Pinpoint the cell where the given text exists, returning its (X, Y) midpoint coordinate. 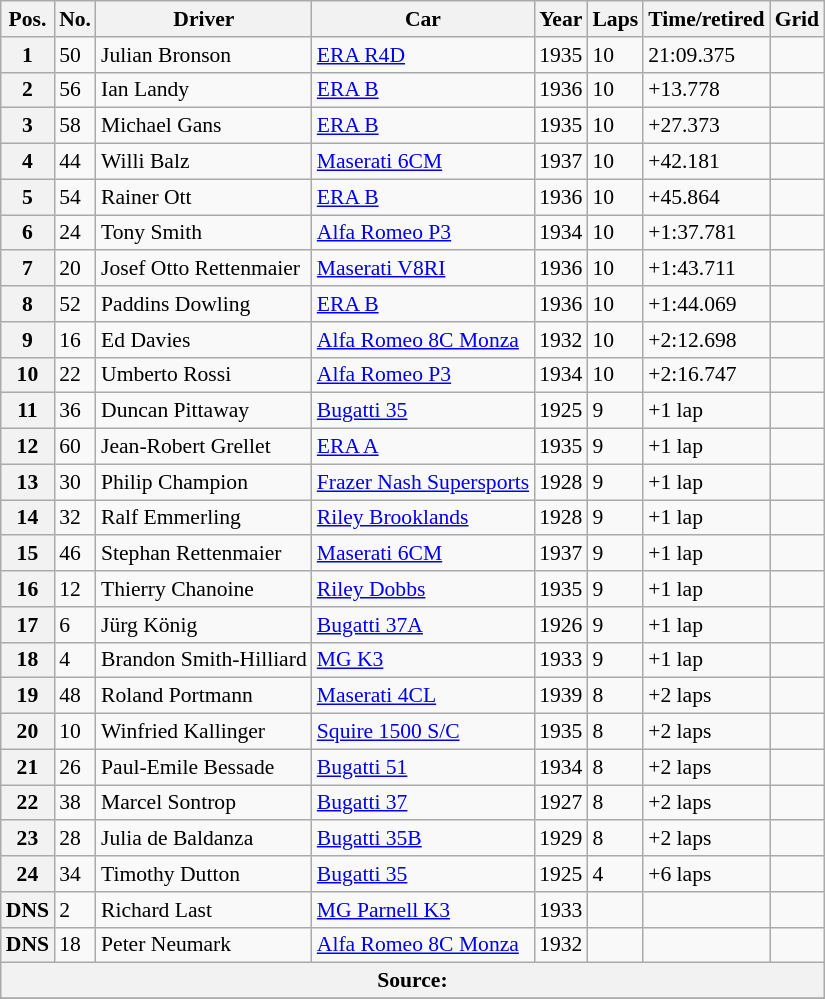
+1:44.069 (706, 304)
Philip Champion (204, 482)
+6 laps (706, 874)
46 (75, 554)
Willi Balz (204, 162)
23 (28, 839)
26 (75, 767)
MG K3 (423, 660)
Bugatti 37 (423, 803)
Bugatti 37A (423, 625)
Maserati 4CL (423, 696)
+1:37.781 (706, 233)
Jürg König (204, 625)
ERA A (423, 447)
30 (75, 482)
Josef Otto Rettenmaier (204, 269)
No. (75, 19)
Ed Davies (204, 340)
50 (75, 55)
Stephan Rettenmaier (204, 554)
Laps (615, 19)
Car (423, 19)
Paddins Dowling (204, 304)
1 (28, 55)
Year (560, 19)
48 (75, 696)
Julian Bronson (204, 55)
38 (75, 803)
+45.864 (706, 197)
15 (28, 554)
Riley Brooklands (423, 518)
Duncan Pittaway (204, 411)
Thierry Chanoine (204, 589)
21 (28, 767)
Pos. (28, 19)
+27.373 (706, 126)
Squire 1500 S/C (423, 732)
60 (75, 447)
Maserati V8RI (423, 269)
56 (75, 90)
Umberto Rossi (204, 375)
1939 (560, 696)
3 (28, 126)
54 (75, 197)
Winfried Kallinger (204, 732)
Michael Gans (204, 126)
+2:12.698 (706, 340)
1929 (560, 839)
19 (28, 696)
Rainer Ott (204, 197)
1926 (560, 625)
+13.778 (706, 90)
Bugatti 35B (423, 839)
MG Parnell K3 (423, 910)
Brandon Smith-Hilliard (204, 660)
17 (28, 625)
58 (75, 126)
Driver (204, 19)
Ralf Emmerling (204, 518)
Frazer Nash Supersports (423, 482)
32 (75, 518)
36 (75, 411)
Grid (798, 19)
Timothy Dutton (204, 874)
+1:43.711 (706, 269)
Bugatti 51 (423, 767)
+42.181 (706, 162)
Ian Landy (204, 90)
+2:16.747 (706, 375)
44 (75, 162)
Julia de Baldanza (204, 839)
Jean-Robert Grellet (204, 447)
11 (28, 411)
7 (28, 269)
ERA R4D (423, 55)
Roland Portmann (204, 696)
21:09.375 (706, 55)
Peter Neumark (204, 945)
1927 (560, 803)
14 (28, 518)
Source: (412, 981)
13 (28, 482)
Richard Last (204, 910)
Tony Smith (204, 233)
Riley Dobbs (423, 589)
5 (28, 197)
Paul-Emile Bessade (204, 767)
Time/retired (706, 19)
Marcel Sontrop (204, 803)
34 (75, 874)
28 (75, 839)
52 (75, 304)
